Extract the (x, y) coordinate from the center of the cell holding the provided text.  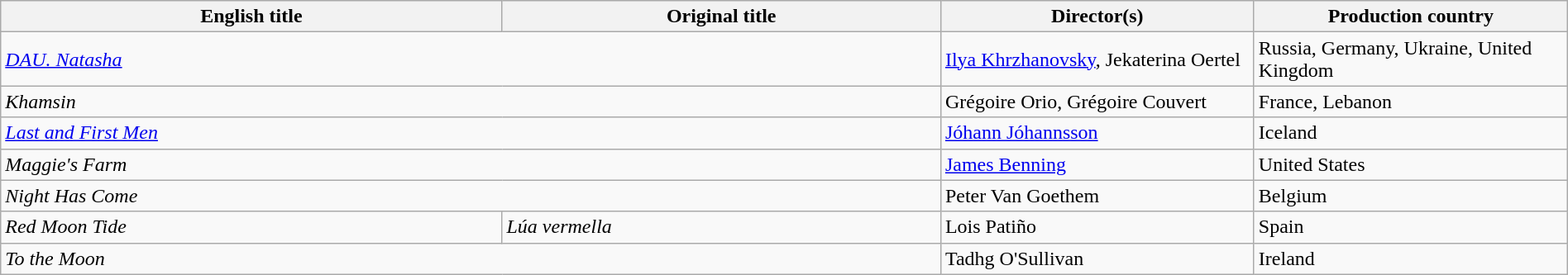
Lúa vermella (721, 227)
Jóhann Jóhannsson (1097, 133)
France, Lebanon (1411, 102)
Director(s) (1097, 17)
Original title (721, 17)
Ilya Khrzhanovsky, Jekaterina Oertel (1097, 59)
United States (1411, 164)
Russia, Germany, Ukraine, United Kingdom (1411, 59)
Grégoire Orio, Grégoire Couvert (1097, 102)
To the Moon (471, 258)
Ireland (1411, 258)
Maggie's Farm (471, 164)
Last and First Men (471, 133)
Red Moon Tide (251, 227)
Tadhg O'Sullivan (1097, 258)
James Benning (1097, 164)
DAU. Natasha (471, 59)
Night Has Come (471, 196)
Khamsin (471, 102)
Spain (1411, 227)
Peter Van Goethem (1097, 196)
Iceland (1411, 133)
Belgium (1411, 196)
English title (251, 17)
Production country (1411, 17)
Lois Patiño (1097, 227)
